Find where the given text appears and provide that cell's center as (x, y) coordinate. 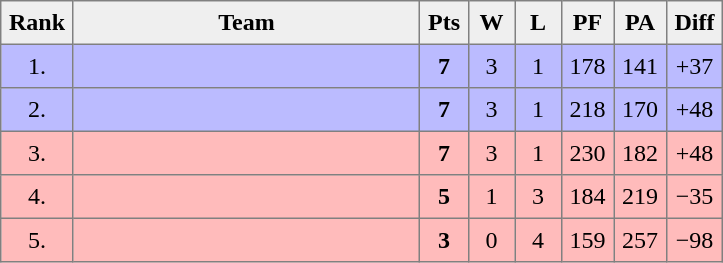
141 (640, 66)
+37 (694, 66)
219 (640, 197)
Diff (694, 23)
L (538, 23)
5 (444, 197)
4. (38, 197)
170 (640, 110)
PF (587, 23)
−98 (694, 240)
182 (640, 153)
1. (38, 66)
−35 (694, 197)
178 (587, 66)
218 (587, 110)
230 (587, 153)
Team (246, 23)
184 (587, 197)
4 (538, 240)
159 (587, 240)
Pts (444, 23)
3. (38, 153)
W (491, 23)
PA (640, 23)
0 (491, 240)
257 (640, 240)
5. (38, 240)
Rank (38, 23)
2. (38, 110)
